Provide the [X, Y] coordinate of the cell's center where the given text is located.  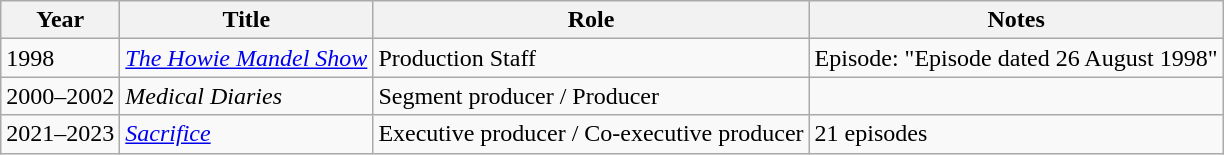
Notes [1016, 20]
Year [60, 20]
The Howie Mandel Show [246, 58]
Sacrifice [246, 134]
1998 [60, 58]
Executive producer / Co-executive producer [591, 134]
Segment producer / Producer [591, 96]
21 episodes [1016, 134]
Title [246, 20]
Medical Diaries [246, 96]
Role [591, 20]
2000–2002 [60, 96]
Episode: "Episode dated 26 August 1998" [1016, 58]
Production Staff [591, 58]
2021–2023 [60, 134]
